Return the [x, y] coordinate for the center point of the cell that contains the specified text.  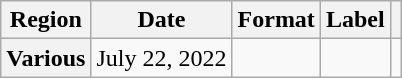
Date [162, 20]
Label [355, 20]
Region [46, 20]
Various [46, 58]
July 22, 2022 [162, 58]
Format [276, 20]
